For the text-containing cell, return its midpoint in (X, Y) coordinate format. 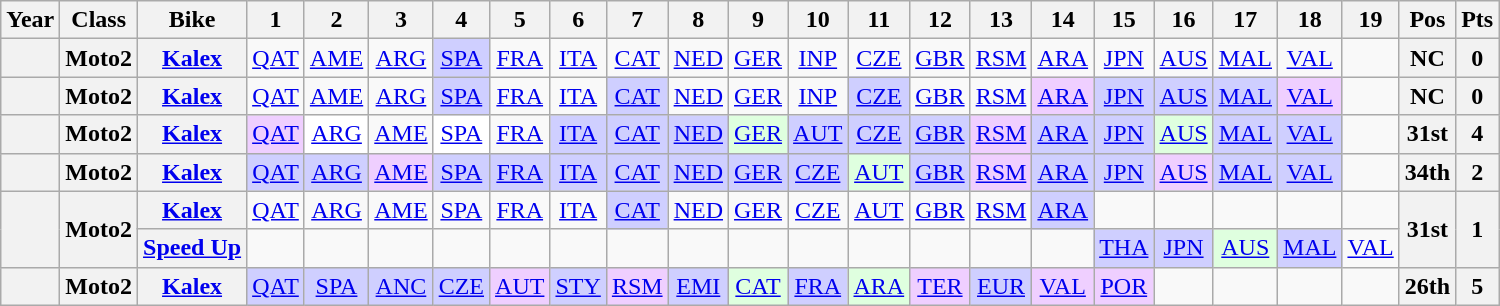
13 (1001, 20)
8 (698, 20)
10 (818, 20)
Pts (1478, 20)
TER (940, 286)
ANC (401, 286)
19 (1370, 20)
Year (30, 20)
16 (1184, 20)
18 (1310, 20)
THA (1124, 248)
9 (758, 20)
15 (1124, 20)
6 (578, 20)
EUR (1001, 286)
EMI (698, 286)
Class (99, 20)
11 (879, 20)
Bike (192, 20)
17 (1245, 20)
26th (1427, 286)
STY (578, 286)
Speed Up (192, 248)
Pos (1427, 20)
14 (1063, 20)
12 (940, 20)
POR (1124, 286)
34th (1427, 172)
7 (637, 20)
3 (401, 20)
